Capture the cell that displays the provided text and extract its (x, y) central coordinate. 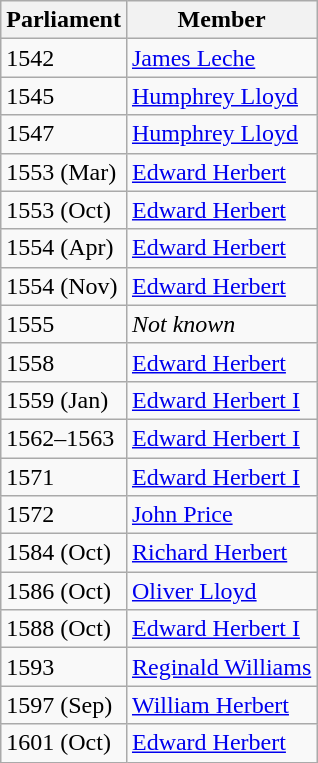
1571 (64, 477)
Oliver Lloyd (221, 591)
1597 (Sep) (64, 705)
James Leche (221, 58)
Richard Herbert (221, 553)
1562–1563 (64, 438)
1542 (64, 58)
1555 (64, 324)
John Price (221, 515)
1601 (Oct) (64, 743)
1559 (Jan) (64, 400)
1586 (Oct) (64, 591)
Not known (221, 324)
1554 (Nov) (64, 286)
Parliament (64, 20)
1584 (Oct) (64, 553)
Member (221, 20)
1588 (Oct) (64, 629)
1572 (64, 515)
1553 (Oct) (64, 210)
1553 (Mar) (64, 172)
William Herbert (221, 705)
Reginald Williams (221, 667)
1558 (64, 362)
1547 (64, 134)
1554 (Apr) (64, 248)
1545 (64, 96)
1593 (64, 667)
